Capture the cell that displays the provided text and extract its [X, Y] central coordinate. 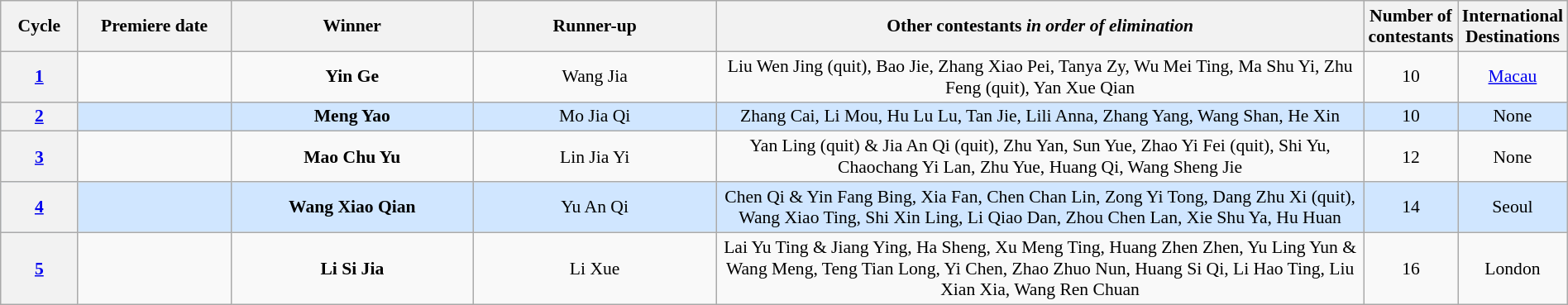
Zhang Cai, Li Mou, Hu Lu Lu, Tan Jie, Lili Anna, Zhang Yang, Wang Shan, He Xin [1040, 117]
Other contestants in order of elimination [1040, 26]
1 [40, 76]
3 [40, 157]
Lin Jia Yi [595, 157]
Liu Wen Jing (quit), Bao Jie, Zhang Xiao Pei, Tanya Zy, Wu Mei Ting, Ma Shu Yi, Zhu Feng (quit), Yan Xue Qian [1040, 76]
Runner-up [595, 26]
Yu An Qi [595, 207]
2 [40, 117]
4 [40, 207]
16 [1411, 268]
Seoul [1513, 207]
Yan Ling (quit) & Jia An Qi (quit), Zhu Yan, Sun Yue, Zhao Yi Fei (quit), Shi Yu, Chaochang Yi Lan, Zhu Yue, Huang Qi, Wang Sheng Jie [1040, 157]
Yin Ge [352, 76]
Wang Jia [595, 76]
Premiere date [154, 26]
Macau [1513, 76]
Mo Jia Qi [595, 117]
Number of contestants [1411, 26]
Li Si Jia [352, 268]
5 [40, 268]
12 [1411, 157]
Cycle [40, 26]
London [1513, 268]
Meng Yao [352, 117]
Li Xue [595, 268]
Winner [352, 26]
International Destinations [1513, 26]
14 [1411, 207]
Mao Chu Yu [352, 157]
Wang Xiao Qian [352, 207]
